Output the [x, y] coordinate of the center of the cell containing the given text.  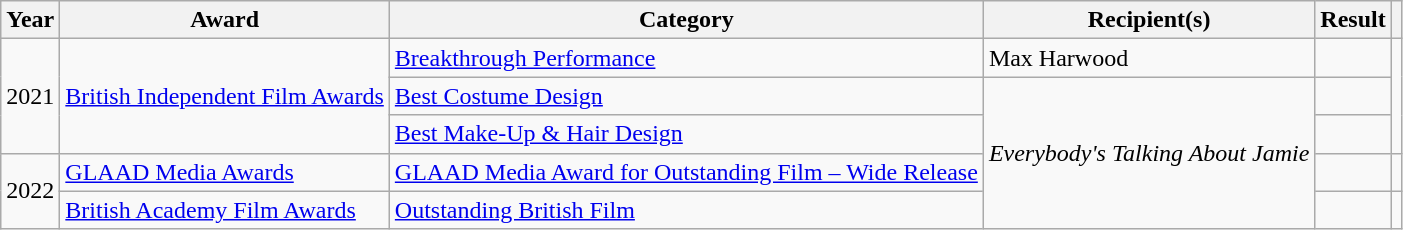
Best Costume Design [686, 96]
Award [225, 20]
GLAAD Media Award for Outstanding Film – Wide Release [686, 172]
Recipient(s) [1148, 20]
Max Harwood [1148, 58]
2022 [30, 191]
2021 [30, 96]
British Academy Film Awards [225, 210]
Everybody's Talking About Jamie [1148, 153]
Best Make-Up & Hair Design [686, 134]
Outstanding British Film [686, 210]
Result [1353, 20]
Breakthrough Performance [686, 58]
Year [30, 20]
GLAAD Media Awards [225, 172]
Category [686, 20]
British Independent Film Awards [225, 96]
